Extract the [x, y] coordinate from the center of the cell holding the provided text.  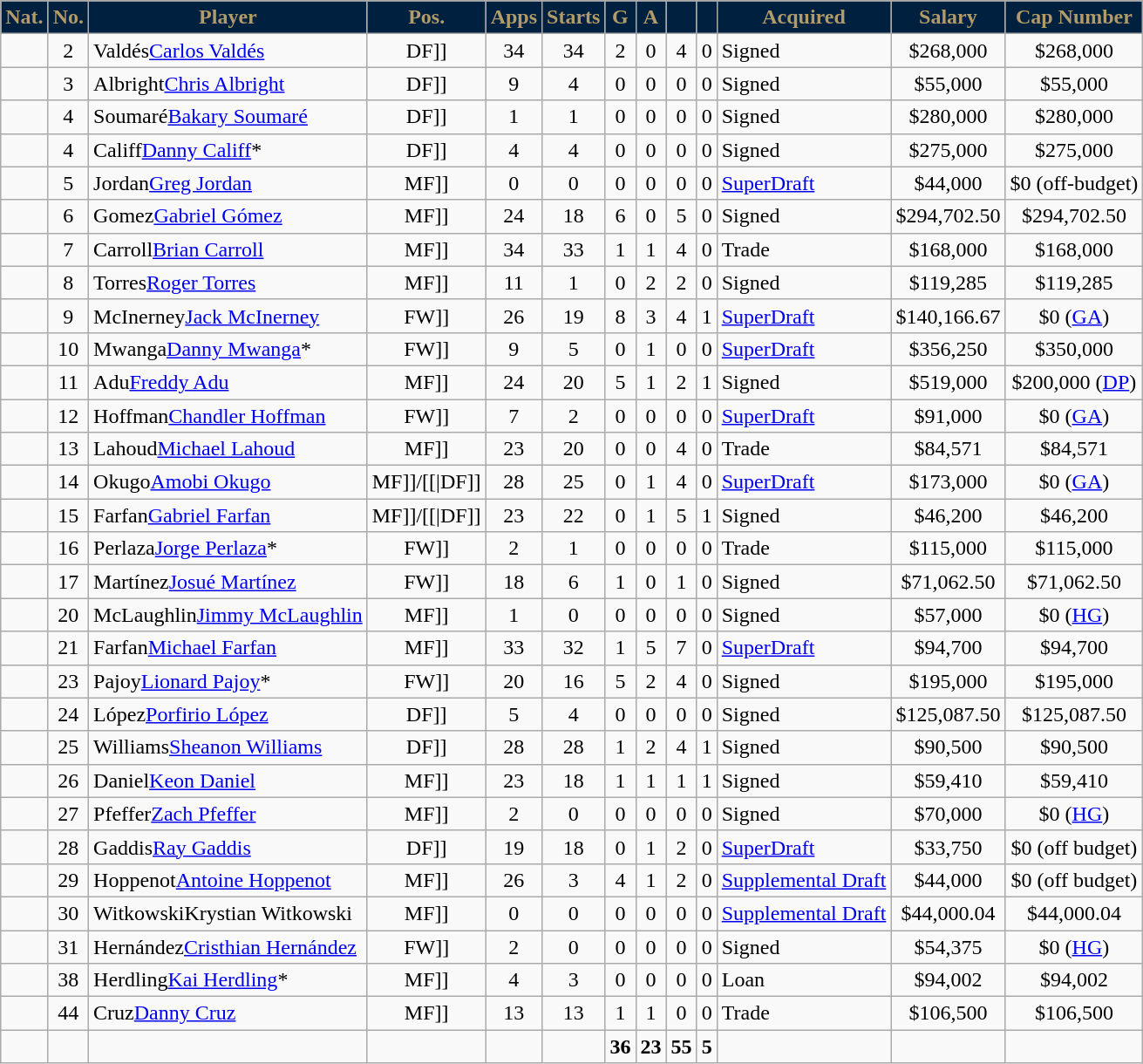
$519,000 [949, 382]
PfefferZach Pfeffer [228, 814]
36 [621, 1047]
SoumaréBakary Soumaré [228, 117]
HoppenotAntoine Hoppenot [228, 880]
10 [68, 349]
31 [68, 946]
LópezPorfirio López [228, 714]
21 [68, 648]
AlbrightChris Albright [228, 84]
32 [574, 648]
14 [68, 482]
HoffmanChandler Hoffman [228, 416]
PerlazaJorge Perlaza* [228, 549]
22 [574, 515]
GomezGabriel Gómez [228, 216]
44 [68, 1013]
AduFreddy Adu [228, 382]
Apps [514, 17]
HerdlingKai Herdling* [228, 980]
McLaughlinJimmy McLaughlin [228, 615]
$33,750 [949, 847]
17 [68, 582]
$173,000 [949, 482]
$54,375 [949, 946]
GaddisRay Gaddis [228, 847]
OkugoAmobi Okugo [228, 482]
CaliffDanny Califf* [228, 150]
TorresRoger Torres [228, 283]
$70,000 [949, 814]
CarrollBrian Carroll [228, 249]
Nat. [24, 17]
MwangaDanny Mwanga* [228, 349]
Loan [804, 980]
Player [228, 17]
Cap Number [1074, 17]
ValdésCarlos Valdés [228, 51]
30 [68, 913]
$200,000 (DP) [1074, 382]
WilliamsSheanon Williams [228, 747]
15 [68, 515]
29 [68, 880]
CruzDanny Cruz [228, 1013]
Salary [949, 17]
$0 (off-budget) [1074, 183]
55 [682, 1047]
G [621, 17]
$140,166.67 [949, 316]
JordanGreg Jordan [228, 183]
$57,000 [949, 615]
McInerneyJack McInerney [228, 316]
38 [68, 980]
Pos. [426, 17]
PajoyLionard Pajoy* [228, 681]
No. [68, 17]
MartínezJosué Martínez [228, 582]
27 [68, 814]
WitkowskiKrystian Witkowski [228, 913]
$350,000 [1074, 349]
$356,250 [949, 349]
Starts [574, 17]
FarfanGabriel Farfan [228, 515]
$91,000 [949, 416]
HernándezCristhian Hernández [228, 946]
12 [68, 416]
DanielKeon Daniel [228, 781]
FarfanMichael Farfan [228, 648]
LahoudMichael Lahoud [228, 449]
Acquired [804, 17]
A [650, 17]
